Provide the (X, Y) coordinate of the cell's center where the given text is located.  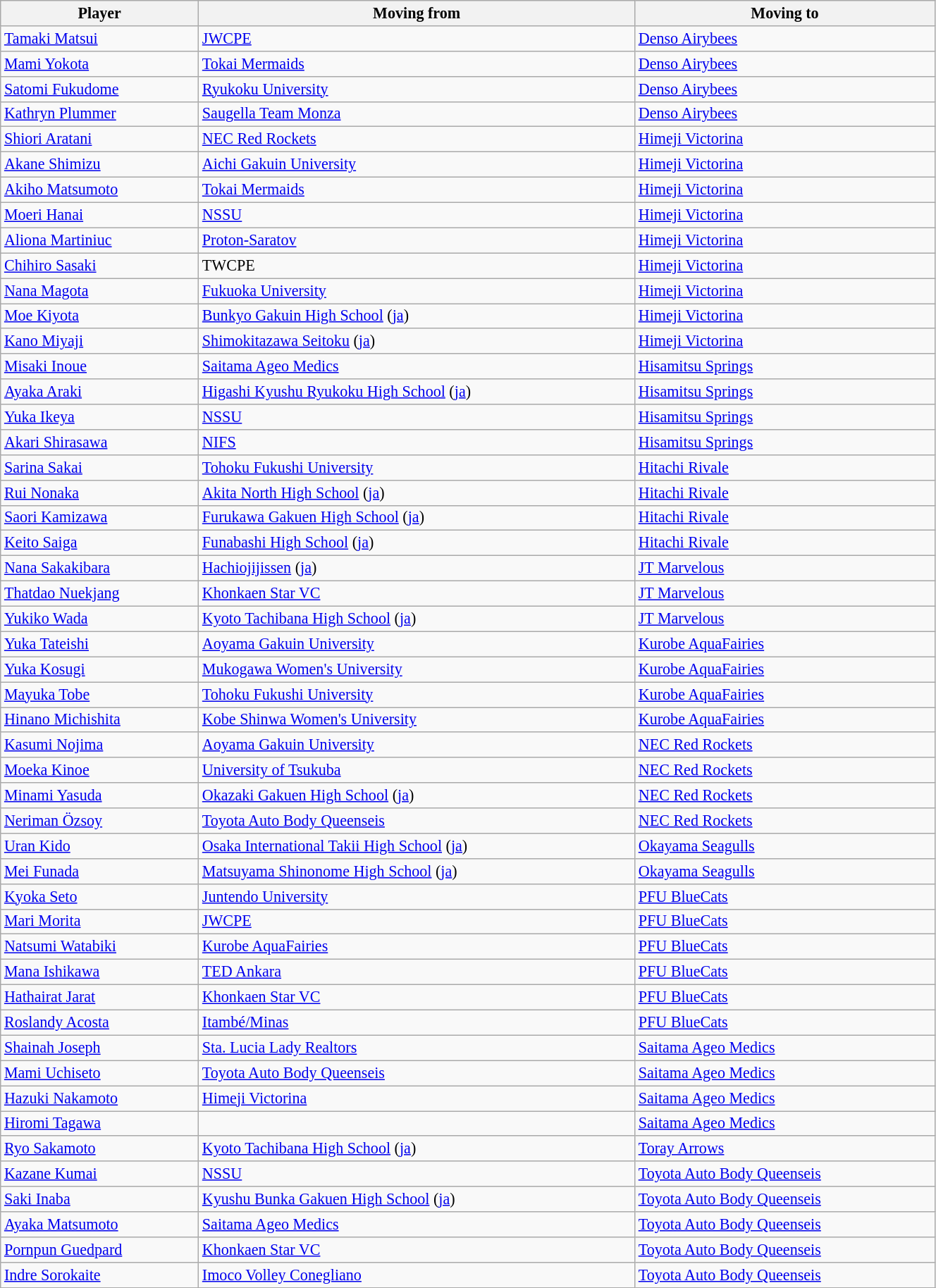
Kyushu Bunka Gakuen High School (ja) (417, 1199)
Funabashi High School (ja) (417, 543)
Akari Shirasawa (100, 442)
TWCPE (417, 266)
Moving from (417, 13)
Akane Shimizu (100, 164)
Mami Uchiseto (100, 1073)
Hathairat Jarat (100, 997)
Ayaka Matsumoto (100, 1224)
Chihiro Sasaki (100, 266)
Saori Kamizawa (100, 518)
Imoco Volley Conegliano (417, 1275)
Hiromi Tagawa (100, 1123)
Yuka Kosugi (100, 669)
Moe Kiyota (100, 316)
Higashi Kyushu Ryukoku High School (ja) (417, 392)
NIFS (417, 442)
Rui Nonaka (100, 493)
Natsumi Watabiki (100, 947)
Yuka Ikeya (100, 416)
Toray Arrows (785, 1148)
Mayuka Tobe (100, 694)
Mami Yokota (100, 63)
Furukawa Gakuen High School (ja) (417, 518)
Shimokitazawa Seitoku (ja) (417, 341)
Saugella Team Monza (417, 114)
TED Ankara (417, 972)
Nana Sakakibara (100, 568)
Keito Saiga (100, 543)
Matsuyama Shinonome High School (ja) (417, 871)
Ryukoku University (417, 89)
Player (100, 13)
Moeri Hanai (100, 215)
Mei Funada (100, 871)
Kobe Shinwa Women's University (417, 719)
Proton-Saratov (417, 240)
Bunkyo Gakuin High School (ja) (417, 316)
University of Tsukuba (417, 770)
Saki Inaba (100, 1199)
Shiori Aratani (100, 140)
Osaka International Takii High School (ja) (417, 846)
Kyoka Seto (100, 896)
Kasumi Nojima (100, 745)
Indre Sorokaite (100, 1275)
Ryo Sakamoto (100, 1148)
Satomi Fukudome (100, 89)
Moeka Kinoe (100, 770)
Juntendo University (417, 896)
Akita North High School (ja) (417, 493)
Sta. Lucia Lady Realtors (417, 1048)
Hachiojijissen (ja) (417, 568)
Roslandy Acosta (100, 1022)
Kano Miyaji (100, 341)
Nana Magota (100, 290)
Shainah Joseph (100, 1048)
Tamaki Matsui (100, 38)
Yuka Tateishi (100, 644)
Kazane Kumai (100, 1174)
Mari Morita (100, 922)
Okazaki Gakuen High School (ja) (417, 795)
Moving to (785, 13)
Pornpun Guedpard (100, 1249)
Thatdao Nuekjang (100, 593)
Hazuki Nakamoto (100, 1098)
Ayaka Araki (100, 392)
Kathryn Plummer (100, 114)
Aliona Martiniuc (100, 240)
Misaki Inoue (100, 366)
Minami Yasuda (100, 795)
Hinano Michishita (100, 719)
Mana Ishikawa (100, 972)
Akiho Matsumoto (100, 190)
Aichi Gakuin University (417, 164)
Mukogawa Women's University (417, 669)
Uran Kido (100, 846)
Fukuoka University (417, 290)
Neriman Özsoy (100, 820)
Itambé/Minas (417, 1022)
Sarina Sakai (100, 467)
Yukiko Wada (100, 619)
